Scan for the cell matching the given text and deliver its (x, y) coordinate at center. 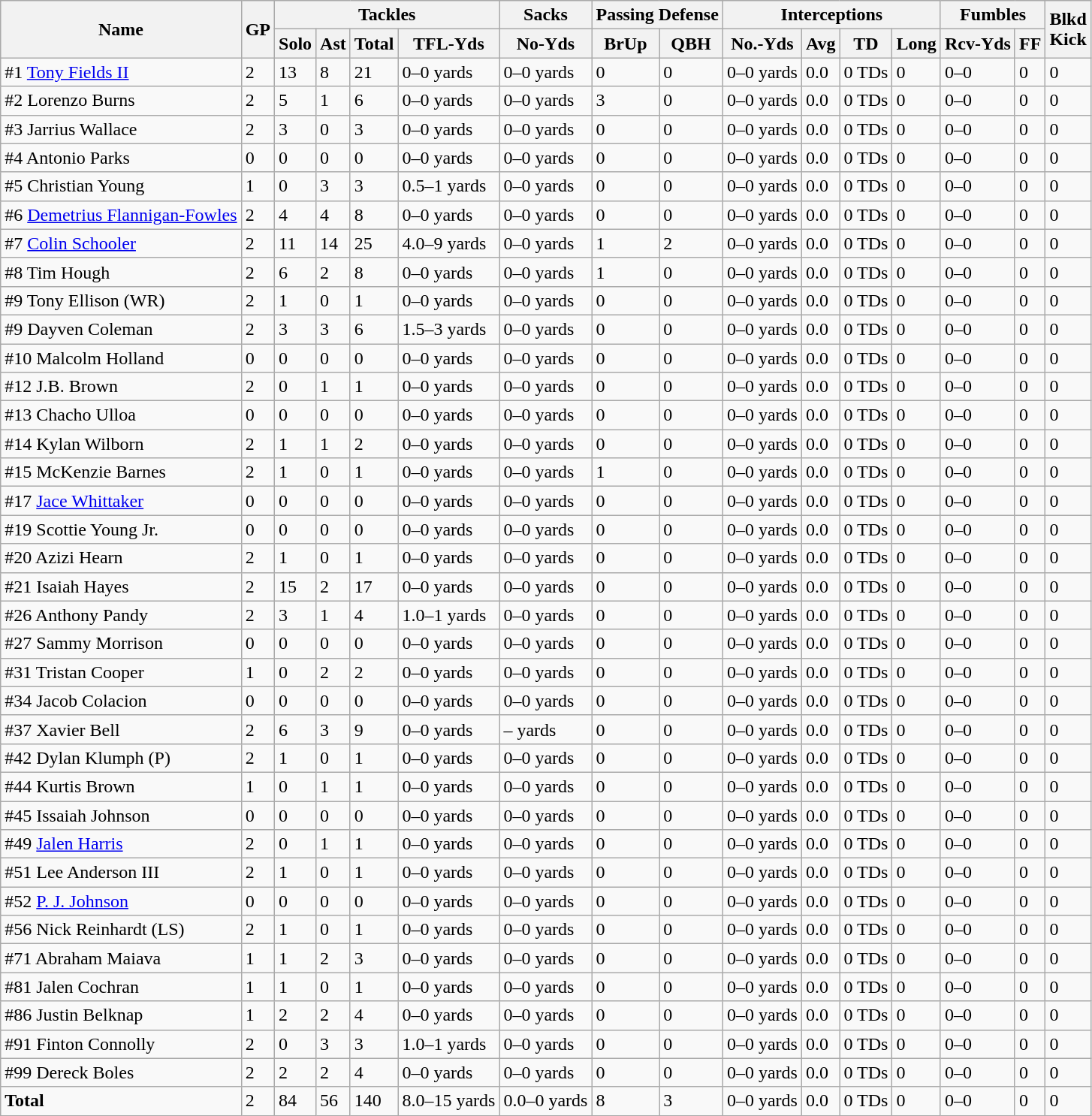
#15 McKenzie Barnes (121, 472)
#37 Xavier Bell (121, 729)
#71 Abraham Maiava (121, 958)
56 (333, 1101)
#86 Justin Belknap (121, 1015)
#4 Antonio Parks (121, 158)
#3 Jarrius Wallace (121, 129)
#2 Lorenzo Burns (121, 101)
#1 Tony Fields II (121, 72)
#27 Sammy Morrison (121, 644)
#20 Azizi Hearn (121, 558)
#52 P. J. Johnson (121, 901)
TFL-Yds (449, 44)
0.0–0 yards (545, 1101)
Fumbles (993, 15)
#5 Christian Young (121, 186)
14 (333, 243)
Passing Defense (657, 15)
25 (374, 243)
Name (121, 29)
BlkdKick (1068, 29)
#42 Dylan Klumph (P) (121, 758)
140 (374, 1101)
#10 Malcolm Holland (121, 358)
#9 Dayven Coleman (121, 329)
1.5–3 yards (449, 329)
#81 Jalen Cochran (121, 987)
#7 Colin Schooler (121, 243)
#45 Issaiah Johnson (121, 815)
#17 Jace Whittaker (121, 501)
#49 Jalen Harris (121, 844)
FF (1030, 44)
QBH (691, 44)
#14 Kylan Wilborn (121, 444)
#51 Lee Anderson III (121, 873)
11 (296, 243)
No.-Yds (762, 44)
17 (374, 587)
No-Yds (545, 44)
#8 Tim Hough (121, 272)
#12 J.B. Brown (121, 387)
15 (296, 587)
4.0–9 yards (449, 243)
#26 Anthony Pandy (121, 615)
Avg (820, 44)
#56 Nick Reinhardt (LS) (121, 930)
#99 Dereck Boles (121, 1072)
0.5–1 yards (449, 186)
Tackles (388, 15)
#31 Tristan Cooper (121, 672)
#21 Isaiah Hayes (121, 587)
8.0–15 yards (449, 1101)
GP (258, 29)
TD (866, 44)
#19 Scottie Young Jr. (121, 529)
#91 Finton Connolly (121, 1044)
Sacks (545, 15)
– yards (545, 729)
Ast (333, 44)
9 (374, 729)
5 (296, 101)
Interceptions (831, 15)
Solo (296, 44)
21 (374, 72)
#6 Demetrius Flannigan-Fowles (121, 215)
Rcv-Yds (978, 44)
13 (296, 72)
BrUp (626, 44)
#34 Jacob Colacion (121, 701)
#44 Kurtis Brown (121, 786)
#9 Tony Ellison (WR) (121, 300)
84 (296, 1101)
Long (916, 44)
#13 Chacho Ulloa (121, 415)
